Detect which cell encompasses the target text, then output its [X, Y] center coordinate. 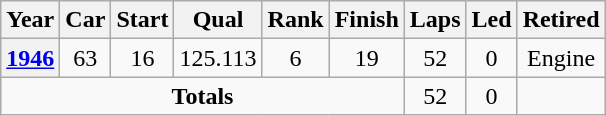
Laps [435, 20]
Finish [366, 20]
Year [30, 20]
Retired [561, 20]
Engine [561, 58]
Led [492, 20]
Rank [296, 20]
16 [142, 58]
Start [142, 20]
Totals [203, 96]
63 [86, 58]
125.113 [218, 58]
Car [86, 20]
19 [366, 58]
6 [296, 58]
Qual [218, 20]
1946 [30, 58]
